Capture the cell that displays the provided text and extract its [X, Y] central coordinate. 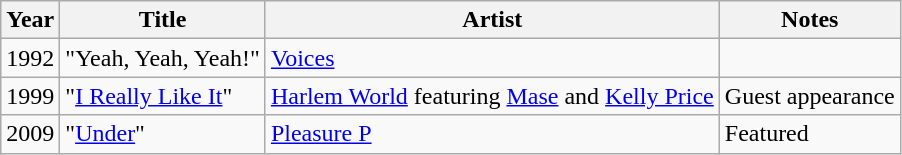
Pleasure P [492, 134]
2009 [30, 134]
"Under" [163, 134]
"Yeah, Yeah, Yeah!" [163, 58]
Title [163, 20]
1999 [30, 96]
Featured [810, 134]
Artist [492, 20]
Notes [810, 20]
Voices [492, 58]
"I Really Like It" [163, 96]
Guest appearance [810, 96]
1992 [30, 58]
Harlem World featuring Mase and Kelly Price [492, 96]
Year [30, 20]
